Identify which cell holds the provided text, then report its [X, Y] central coordinate. 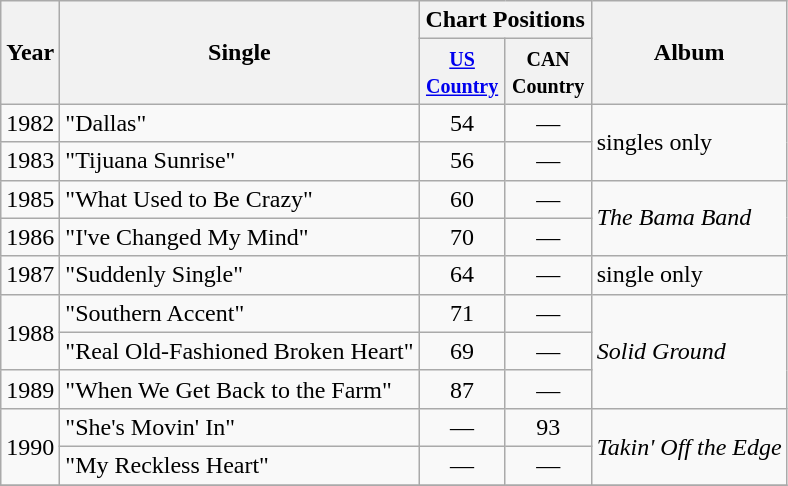
Album [689, 52]
1989 [30, 389]
single only [689, 275]
1982 [30, 123]
CAN Country [548, 72]
"Southern Accent" [240, 313]
54 [462, 123]
70 [462, 237]
"My Reckless Heart" [240, 465]
1986 [30, 237]
1985 [30, 199]
The Bama Band [689, 218]
1988 [30, 332]
1987 [30, 275]
71 [462, 313]
60 [462, 199]
64 [462, 275]
"She's Movin' In" [240, 427]
Chart Positions [505, 20]
"I've Changed My Mind" [240, 237]
US Country [462, 72]
"Tijuana Sunrise" [240, 161]
69 [462, 351]
Solid Ground [689, 351]
"Dallas" [240, 123]
"Real Old-Fashioned Broken Heart" [240, 351]
"Suddenly Single" [240, 275]
Takin' Off the Edge [689, 446]
93 [548, 427]
"What Used to Be Crazy" [240, 199]
Year [30, 52]
singles only [689, 142]
87 [462, 389]
Single [240, 52]
56 [462, 161]
1990 [30, 446]
1983 [30, 161]
"When We Get Back to the Farm" [240, 389]
